Scan for the cell matching the given text and deliver its (x, y) coordinate at center. 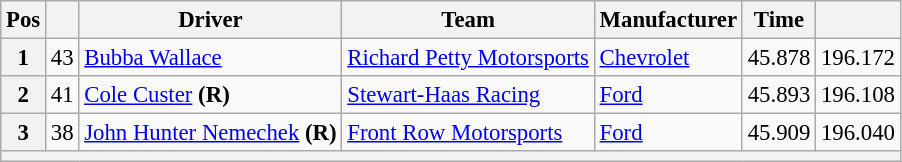
Time (778, 20)
45.893 (778, 95)
196.108 (858, 95)
John Hunter Nemechek (R) (210, 133)
Bubba Wallace (210, 58)
196.040 (858, 133)
1 (24, 58)
Cole Custer (R) (210, 95)
41 (62, 95)
Richard Petty Motorsports (468, 58)
38 (62, 133)
45.909 (778, 133)
Manufacturer (668, 20)
Stewart-Haas Racing (468, 95)
3 (24, 133)
196.172 (858, 58)
45.878 (778, 58)
2 (24, 95)
Chevrolet (668, 58)
Front Row Motorsports (468, 133)
Team (468, 20)
43 (62, 58)
Pos (24, 20)
Driver (210, 20)
